Detect which cell encompasses the target text, then output its (x, y) center coordinate. 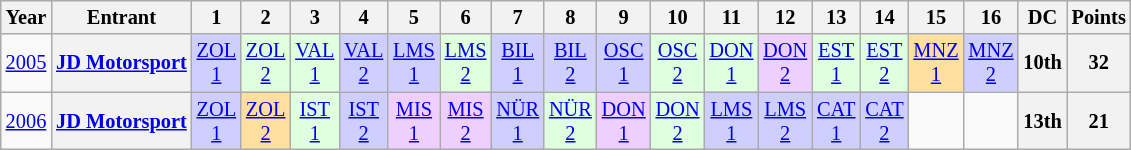
MIS1 (414, 121)
EST2 (884, 63)
15 (936, 17)
4 (364, 17)
MNZ2 (990, 63)
16 (990, 17)
IST1 (314, 121)
OSC2 (678, 63)
32 (1099, 63)
7 (518, 17)
VAL2 (364, 63)
3 (314, 17)
DC (1042, 17)
Points (1099, 17)
12 (785, 17)
VAL1 (314, 63)
2006 (26, 121)
2 (266, 17)
10 (678, 17)
MNZ1 (936, 63)
Entrant (121, 17)
IST2 (364, 121)
5 (414, 17)
10th (1042, 63)
13th (1042, 121)
11 (731, 17)
9 (624, 17)
EST1 (836, 63)
MIS2 (466, 121)
13 (836, 17)
BIL1 (518, 63)
2005 (26, 63)
OSC1 (624, 63)
6 (466, 17)
CAT2 (884, 121)
BIL2 (570, 63)
21 (1099, 121)
NÜR1 (518, 121)
CAT1 (836, 121)
NÜR2 (570, 121)
1 (216, 17)
8 (570, 17)
14 (884, 17)
Year (26, 17)
